For the text-containing cell, return its midpoint in [X, Y] coordinate format. 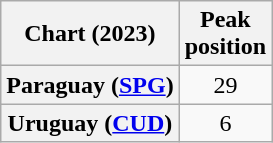
Uruguay (CUD) [90, 123]
Paraguay (SPG) [90, 85]
Peakposition [225, 34]
Chart (2023) [90, 34]
6 [225, 123]
29 [225, 85]
